Scan for the cell matching the given text and deliver its [X, Y] coordinate at center. 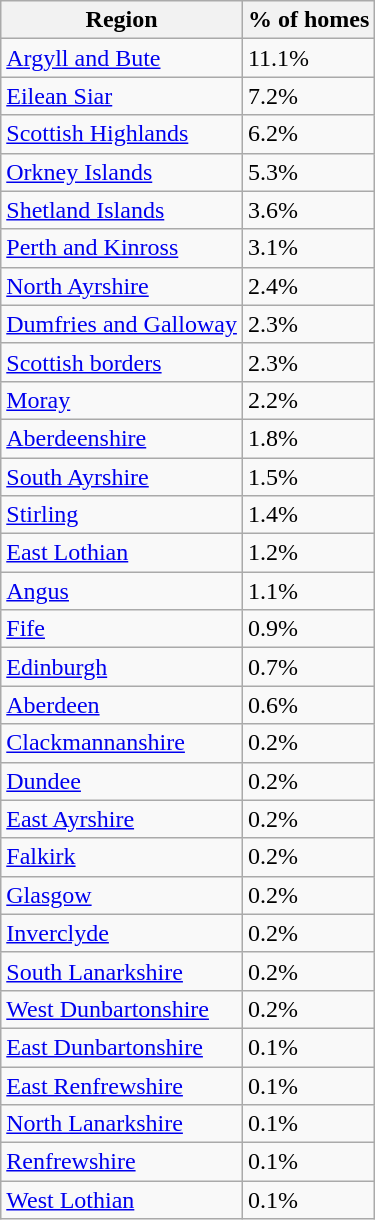
West Lothian [122, 1200]
Dumfries and Galloway [122, 324]
Fife [122, 629]
Clackmannanshire [122, 743]
Angus [122, 591]
East Ayrshire [122, 819]
1.8% [308, 438]
North Lanarkshire [122, 1124]
East Lothian [122, 553]
0.6% [308, 705]
West Dunbartonshire [122, 1009]
Orkney Islands [122, 172]
% of homes [308, 20]
1.5% [308, 477]
Scottish Highlands [122, 134]
7.2% [308, 96]
East Dunbartonshire [122, 1047]
Eilean Siar [122, 96]
South Lanarkshire [122, 971]
3.6% [308, 210]
3.1% [308, 248]
11.1% [308, 58]
Aberdeen [122, 705]
5.3% [308, 172]
Argyll and Bute [122, 58]
Dundee [122, 781]
0.7% [308, 667]
North Ayrshire [122, 286]
6.2% [308, 134]
Shetland Islands [122, 210]
Falkirk [122, 857]
Moray [122, 400]
South Ayrshire [122, 477]
0.9% [308, 629]
Perth and Kinross [122, 248]
Aberdeenshire [122, 438]
Inverclyde [122, 933]
Glasgow [122, 895]
Scottish borders [122, 362]
1.4% [308, 515]
East Renfrewshire [122, 1085]
Renfrewshire [122, 1162]
1.1% [308, 591]
2.2% [308, 400]
Edinburgh [122, 667]
1.2% [308, 553]
2.4% [308, 286]
Region [122, 20]
Stirling [122, 515]
